Extract the (X, Y) coordinate from the center of the cell holding the provided text.  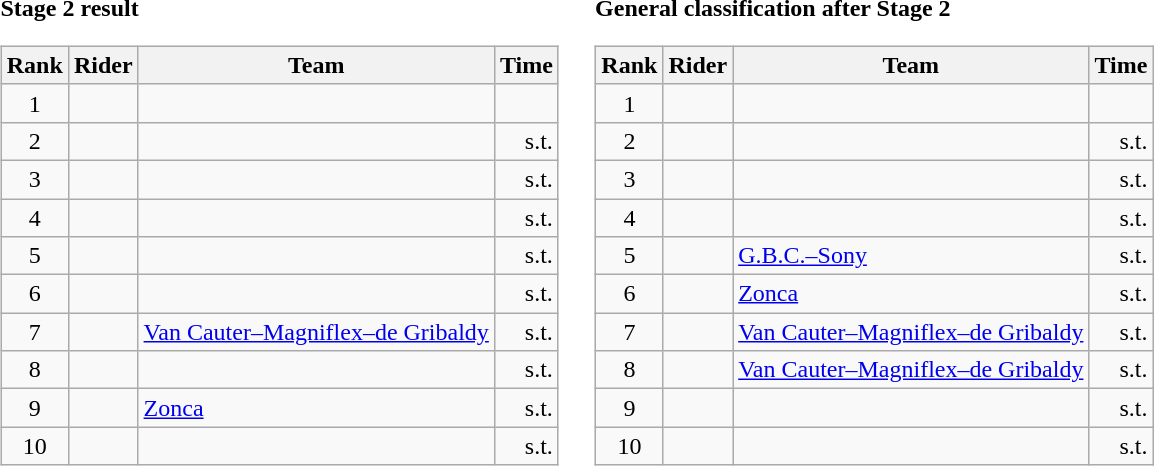
G.B.C.–Sony (911, 256)
